Capture the cell that displays the provided text and extract its [X, Y] central coordinate. 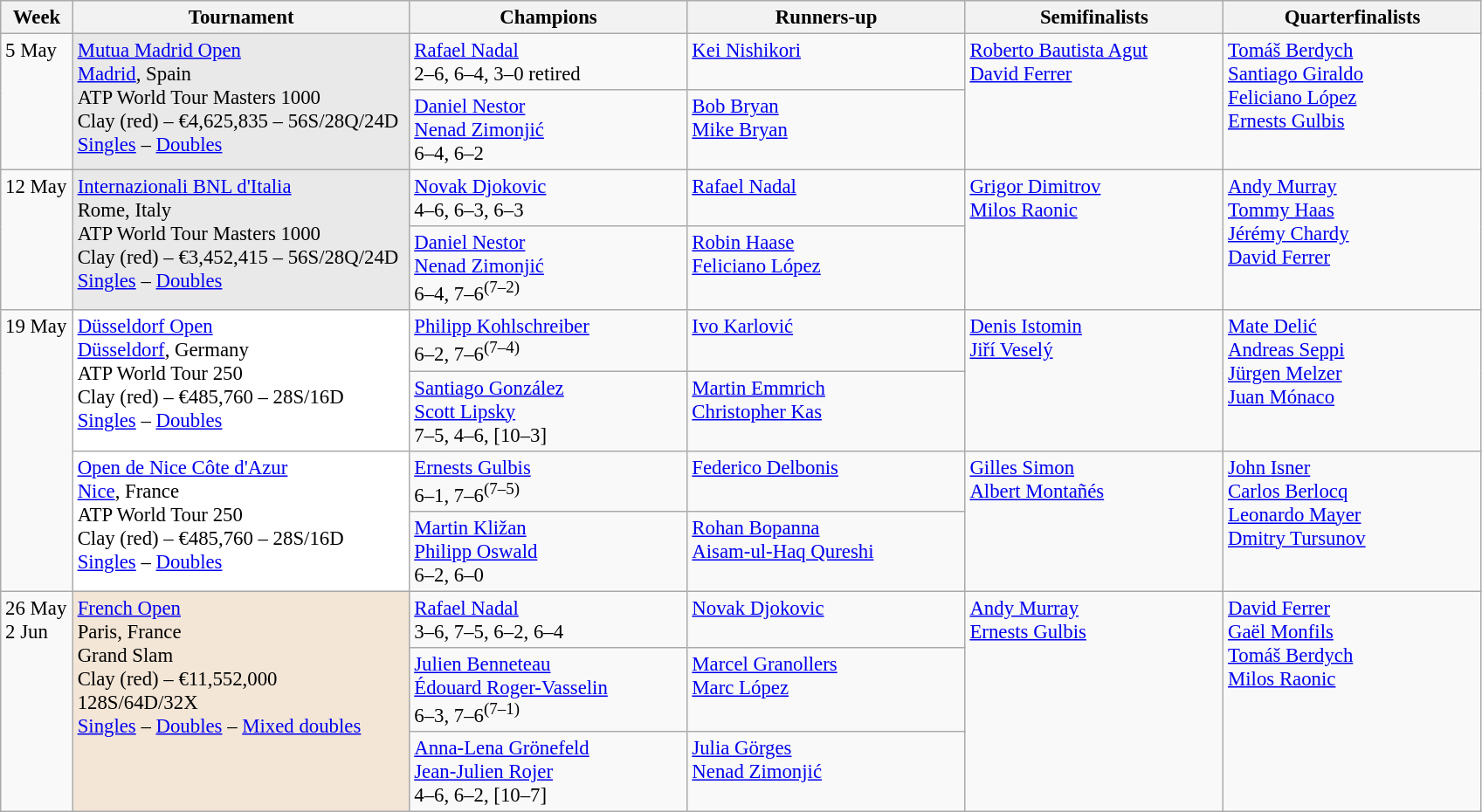
Andy Murray Tommy Haas Jérémy Chardy David Ferrer [1353, 241]
Daniel Nestor Nenad Zimonjić6–4, 6–2 [548, 130]
Julia Görges Nenad Zimonjić [826, 772]
Philipp Kohlschreiber6–2, 7–6(7–4) [548, 341]
Ernests Gulbis6–1, 7–6(7–5) [548, 480]
Robin Haase Feliciano López [826, 268]
Rohan Bopanna Aisam-ul-Haq Qureshi [826, 551]
Novak Djokovic [826, 620]
Grigor Dimitrov Milos Raonic [1094, 241]
Kei Nishikori [826, 63]
John Isner Carlos Berlocq Leonardo Mayer Dmitry Tursunov [1353, 520]
Marcel Granollers Marc López [826, 690]
Open de Nice Côte d'Azur Nice, FranceATP World Tour 250Clay (red) – €485,760 – 28S/16D Singles – Doubles [241, 520]
Bob Bryan Mike Bryan [826, 130]
Andy Murray Ernests Gulbis [1094, 701]
Rafael Nadal3–6, 7–5, 6–2, 6–4 [548, 620]
Anna-Lena Grönefeld Jean-Julien Rojer4–6, 6–2, [10–7] [548, 772]
Internazionali BNL d'Italia Rome, ItalyATP World Tour Masters 1000Clay (red) – €3,452,415 – 56S/28Q/24DSingles – Doubles [241, 241]
Rafael Nadal2–6, 6–4, 3–0 retired [548, 63]
Martin Kližan Philipp Oswald6–2, 6–0 [548, 551]
Roberto Bautista Agut David Ferrer [1094, 102]
David Ferrer Gaël Monfils Tomáš Berdych Milos Raonic [1353, 701]
Santiago González Scott Lipsky7–5, 4–6, [10–3] [548, 411]
Mutua Madrid Open Madrid, SpainATP World Tour Masters 1000Clay (red) – €4,625,835 – 56S/28Q/24D Singles – Doubles [241, 102]
12 May [37, 241]
Ivo Karlović [826, 341]
5 May [37, 102]
Runners-up [826, 17]
Quarterfinalists [1353, 17]
Tomáš Berdych Santiago Giraldo Feliciano López Ernests Gulbis [1353, 102]
Gilles Simon Albert Montañés [1094, 520]
Martin Emmrich Christopher Kas [826, 411]
26 May2 Jun [37, 701]
Julien Benneteau Édouard Roger-Vasselin6–3, 7–6(7–1) [548, 690]
Semifinalists [1094, 17]
Daniel Nestor Nenad Zimonjić6–4, 7–6(7–2) [548, 268]
Mate Delić Andreas Seppi Jürgen Melzer Juan Mónaco [1353, 381]
French Open Paris, FranceGrand SlamClay (red) – €11,552,000128S/64D/32XSingles – Doubles – Mixed doubles [241, 701]
Tournament [241, 17]
Denis Istomin Jiří Veselý [1094, 381]
Federico Delbonis [826, 480]
Düsseldorf Open Düsseldorf, GermanyATP World Tour 250Clay (red) – €485,760 – 28S/16D Singles – Doubles [241, 381]
19 May [37, 451]
Champions [548, 17]
Novak Djokovic 4–6, 6–3, 6–3 [548, 199]
Week [37, 17]
Rafael Nadal [826, 199]
